Identify which cell holds the provided text, then report its [X, Y] central coordinate. 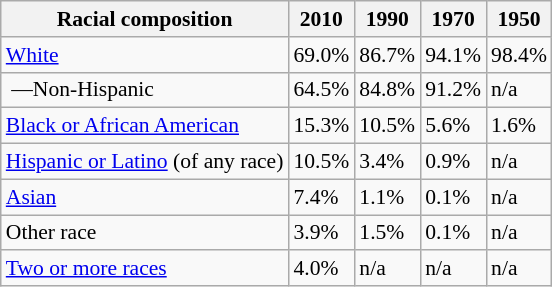
1970 [453, 19]
69.0% [321, 55]
Racial composition [145, 19]
15.3% [321, 126]
7.4% [321, 197]
1950 [519, 19]
64.5% [321, 90]
1.5% [387, 233]
3.9% [321, 233]
84.8% [387, 90]
1.6% [519, 126]
Black or African American [145, 126]
86.7% [387, 55]
1990 [387, 19]
2010 [321, 19]
1.1% [387, 197]
3.4% [387, 162]
0.9% [453, 162]
98.4% [519, 55]
Two or more races [145, 269]
5.6% [453, 126]
White [145, 55]
—Non-Hispanic [145, 90]
94.1% [453, 55]
Other race [145, 233]
91.2% [453, 90]
Asian [145, 197]
4.0% [321, 269]
Hispanic or Latino (of any race) [145, 162]
